Locate the cell with the specified text and output its [X, Y] center coordinate. 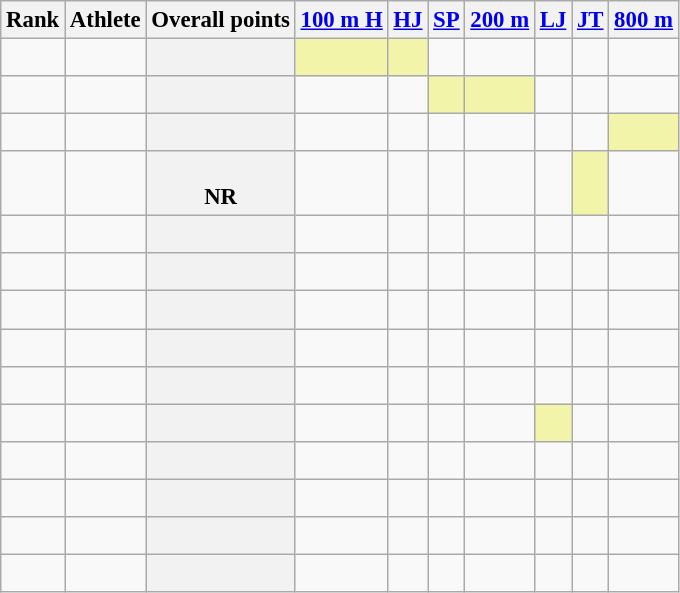
NR [220, 184]
HJ [408, 20]
Athlete [106, 20]
800 m [644, 20]
Overall points [220, 20]
Rank [33, 20]
200 m [500, 20]
JT [590, 20]
SP [446, 20]
LJ [552, 20]
100 m H [342, 20]
